Return the [X, Y] coordinate for the center point of the cell that contains the specified text.  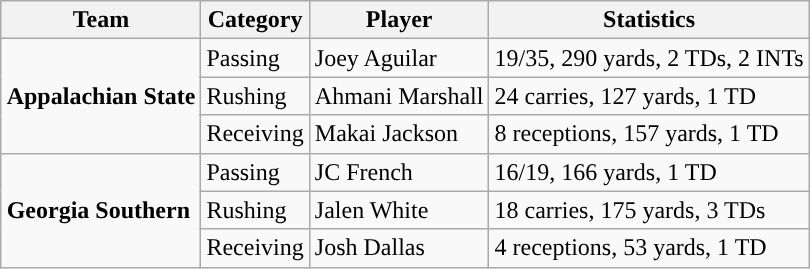
19/35, 290 yards, 2 TDs, 2 INTs [649, 58]
24 carries, 127 yards, 1 TD [649, 96]
Player [399, 20]
Josh Dallas [399, 248]
Team [101, 20]
Appalachian State [101, 96]
8 receptions, 157 yards, 1 TD [649, 134]
Ahmani Marshall [399, 96]
Jalen White [399, 210]
Joey Aguilar [399, 58]
Statistics [649, 20]
JC French [399, 172]
Makai Jackson [399, 134]
18 carries, 175 yards, 3 TDs [649, 210]
Category [255, 20]
4 receptions, 53 yards, 1 TD [649, 248]
16/19, 166 yards, 1 TD [649, 172]
Georgia Southern [101, 210]
